Search for the cell housing the specified text and yield its (x, y) center coordinate. 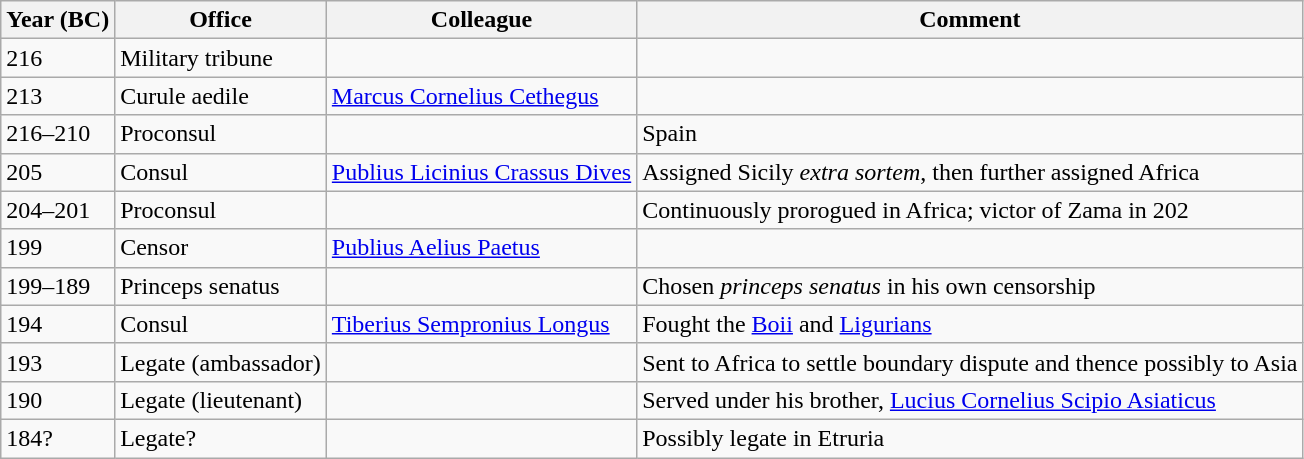
Possibly legate in Etruria (970, 438)
Continuously prorogued in Africa; victor of Zama in 202 (970, 210)
Assigned Sicily extra sortem, then further assigned Africa (970, 172)
Censor (221, 248)
Fought the Boii and Ligurians (970, 324)
193 (58, 362)
199 (58, 248)
Publius Aelius Paetus (481, 248)
Year (BC) (58, 20)
Tiberius Sempronius Longus (481, 324)
Military tribune (221, 58)
Princeps senatus (221, 286)
184? (58, 438)
Chosen princeps senatus in his own censorship (970, 286)
199–189 (58, 286)
Colleague (481, 20)
Marcus Cornelius Cethegus (481, 96)
205 (58, 172)
Office (221, 20)
204–201 (58, 210)
Spain (970, 134)
Sent to Africa to settle boundary dispute and thence possibly to Asia (970, 362)
194 (58, 324)
Legate? (221, 438)
Comment (970, 20)
Served under his brother, Lucius Cornelius Scipio Asiaticus (970, 400)
Curule aedile (221, 96)
Publius Licinius Crassus Dives (481, 172)
216–210 (58, 134)
216 (58, 58)
Legate (lieutenant) (221, 400)
Legate (ambassador) (221, 362)
213 (58, 96)
190 (58, 400)
